Identify which cell holds the provided text, then report its [x, y] central coordinate. 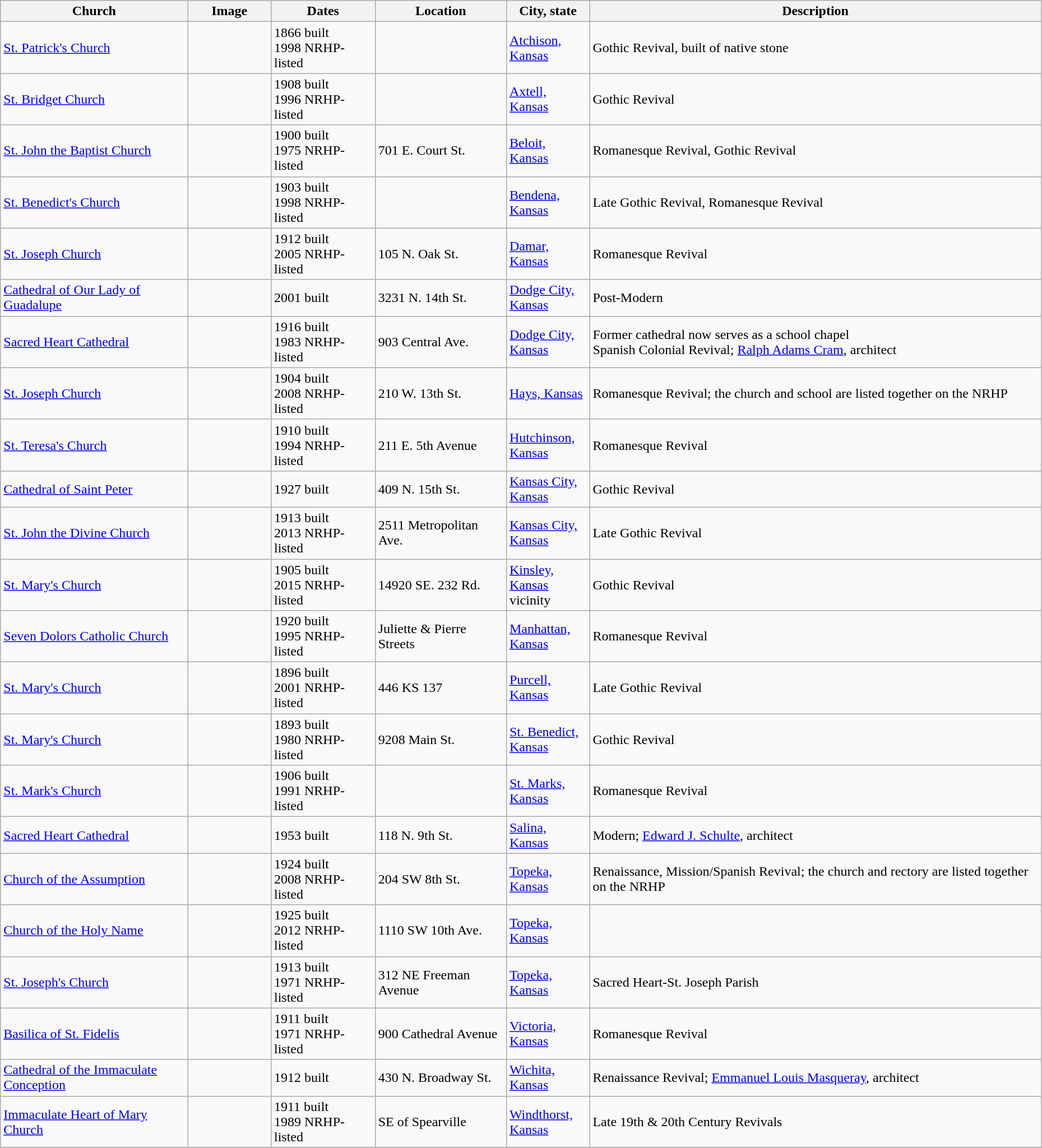
2001 built [323, 298]
Wichita, Kansas [548, 1078]
1893 built1980 NRHP-listed [323, 740]
1920 built1995 NRHP-listed [323, 636]
Former cathedral now serves as a school chapelSpanish Colonial Revival; Ralph Adams Cram, architect [815, 342]
St. John the Divine Church [94, 533]
9208 Main St. [441, 740]
Image [230, 11]
1912 built2005 NRHP-listed [323, 254]
409 N. 15th St. [441, 489]
1911 built1989 NRHP-listed [323, 1122]
1900 built1975 NRHP-listed [323, 151]
430 N. Broadway St. [441, 1078]
Bendena, Kansas [548, 202]
Church of the Holy Name [94, 931]
Late Gothic Revival, Romanesque Revival [815, 202]
1866 built1998 NRHP-listed [323, 48]
1916 built1983 NRHP-listed [323, 342]
204 SW 8th St. [441, 879]
118 N. 9th St. [441, 835]
1905 built2015 NRHP-listed [323, 585]
Sacred Heart-St. Joseph Parish [815, 982]
1904 built2008 NRHP-listed [323, 393]
903 Central Ave. [441, 342]
Description [815, 11]
Cathedral of the Immaculate Conception [94, 1078]
Renaissance Revival; Emmanuel Louis Masqueray, architect [815, 1078]
1896 built2001 NRHP-listed [323, 688]
Cathedral of Our Lady of Guadalupe [94, 298]
312 NE Freeman Avenue [441, 982]
1913 built2013 NRHP-listed [323, 533]
St. Mark's Church [94, 791]
Purcell, Kansas [548, 688]
Cathedral of Saint Peter [94, 489]
Location [441, 11]
Romanesque Revival, Gothic Revival [815, 151]
Immaculate Heart of Mary Church [94, 1122]
St. Benedict, Kansas [548, 740]
Renaissance, Mission/Spanish Revival; the church and rectory are listed together on the NRHP [815, 879]
SE of Spearville [441, 1122]
Seven Dolors Catholic Church [94, 636]
St. Patrick's Church [94, 48]
1913 built1971 NRHP-listed [323, 982]
1911 built1971 NRHP-listed [323, 1034]
1908 built1996 NRHP-listed [323, 99]
Kinsley, Kansas vicinity [548, 585]
Late 19th & 20th Century Revivals [815, 1122]
Post-Modern [815, 298]
Hays, Kansas [548, 393]
1927 built [323, 489]
14920 SE. 232 Rd. [441, 585]
Salina, Kansas [548, 835]
St. Marks, Kansas [548, 791]
St. Teresa's Church [94, 445]
Juliette & Pierre Streets [441, 636]
701 E. Court St. [441, 151]
1912 built [323, 1078]
St. Joseph's Church [94, 982]
Axtell, Kansas [548, 99]
1924 built2008 NRHP-listed [323, 879]
3231 N. 14th St. [441, 298]
1953 built [323, 835]
1925 built2012 NRHP-listed [323, 931]
Windthorst, Kansas [548, 1122]
Manhattan, Kansas [548, 636]
1910 built1994 NRHP-listed [323, 445]
City, state [548, 11]
Hutchinson, Kansas [548, 445]
446 KS 137 [441, 688]
Church of the Assumption [94, 879]
1110 SW 10th Ave. [441, 931]
Beloit, Kansas [548, 151]
Atchison, Kansas [548, 48]
1903 built1998 NRHP-listed [323, 202]
Dates [323, 11]
Romanesque Revival; the church and school are listed together on the NRHP [815, 393]
211 E. 5th Avenue [441, 445]
Gothic Revival, built of native stone [815, 48]
Church [94, 11]
Basilica of St. Fidelis [94, 1034]
Modern; Edward J. Schulte, architect [815, 835]
1906 built1991 NRHP-listed [323, 791]
St. Benedict's Church [94, 202]
2511 Metropolitan Ave. [441, 533]
Victoria, Kansas [548, 1034]
210 W. 13th St. [441, 393]
Damar, Kansas [548, 254]
St. John the Baptist Church [94, 151]
105 N. Oak St. [441, 254]
900 Cathedral Avenue [441, 1034]
St. Bridget Church [94, 99]
